Locate the cell with the specified text and output its [X, Y] center coordinate. 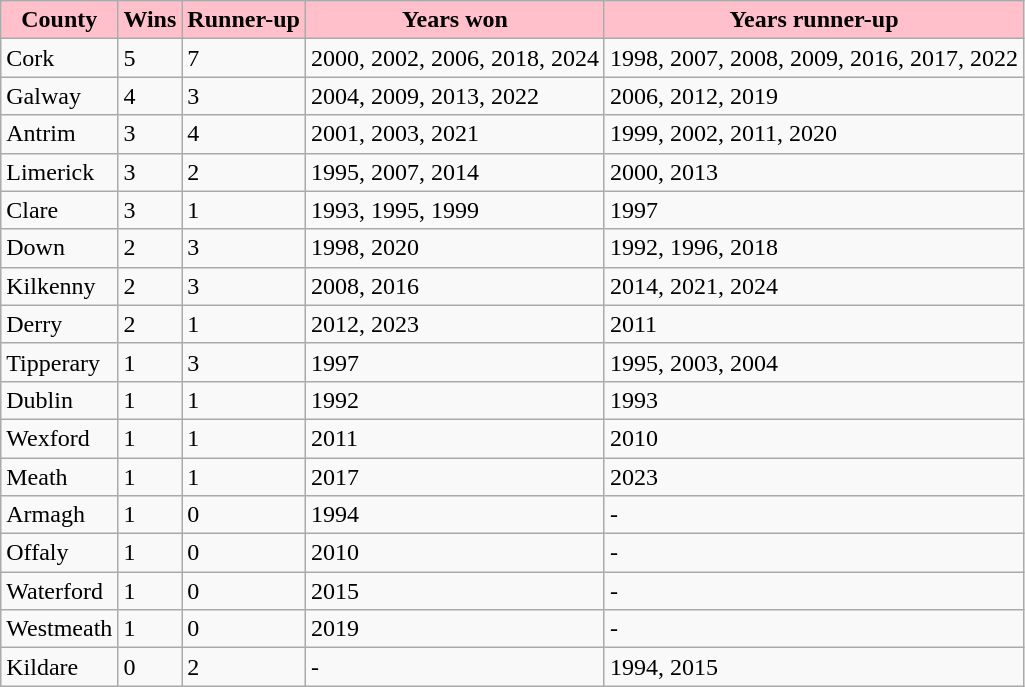
1993, 1995, 1999 [454, 210]
2012, 2023 [454, 324]
Westmeath [60, 629]
1994, 2015 [814, 667]
1992 [454, 400]
1998, 2007, 2008, 2009, 2016, 2017, 2022 [814, 58]
2006, 2012, 2019 [814, 96]
2015 [454, 591]
2000, 2013 [814, 172]
1992, 1996, 2018 [814, 248]
7 [244, 58]
2004, 2009, 2013, 2022 [454, 96]
Kilkenny [60, 286]
Cork [60, 58]
Limerick [60, 172]
2001, 2003, 2021 [454, 134]
Wexford [60, 438]
Down [60, 248]
County [60, 20]
Galway [60, 96]
Clare [60, 210]
1998, 2020 [454, 248]
Derry [60, 324]
2008, 2016 [454, 286]
Armagh [60, 515]
Dublin [60, 400]
2019 [454, 629]
2014, 2021, 2024 [814, 286]
Waterford [60, 591]
1999, 2002, 2011, 2020 [814, 134]
Years runner-up [814, 20]
2017 [454, 477]
Antrim [60, 134]
Tipperary [60, 362]
2023 [814, 477]
1993 [814, 400]
1995, 2003, 2004 [814, 362]
1995, 2007, 2014 [454, 172]
Wins [150, 20]
1994 [454, 515]
2000, 2002, 2006, 2018, 2024 [454, 58]
5 [150, 58]
Years won [454, 20]
Kildare [60, 667]
Runner-up [244, 20]
Meath [60, 477]
Offaly [60, 553]
